Output the (x, y) coordinate of the center of the cell containing the given text.  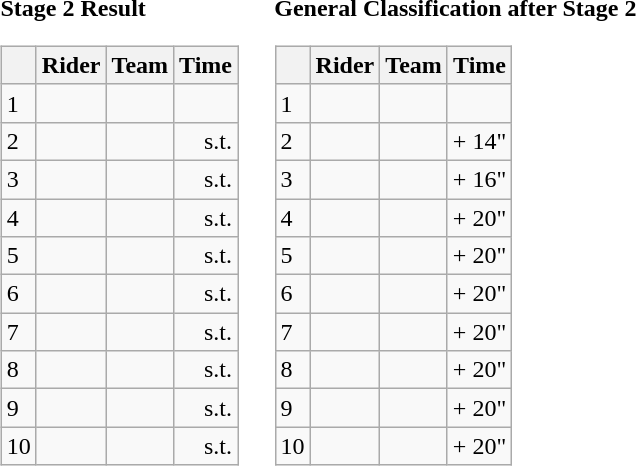
+ 14" (479, 141)
+ 16" (479, 179)
